Search for the cell housing the specified text and yield its [x, y] center coordinate. 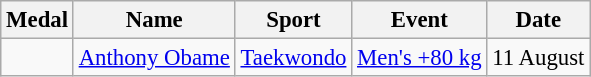
Taekwondo [294, 58]
Name [154, 20]
Sport [294, 20]
Anthony Obame [154, 58]
Men's +80 kg [420, 58]
Event [420, 20]
11 August [538, 58]
Medal [38, 20]
Date [538, 20]
